Pinpoint the cell where the given text exists, returning its [X, Y] midpoint coordinate. 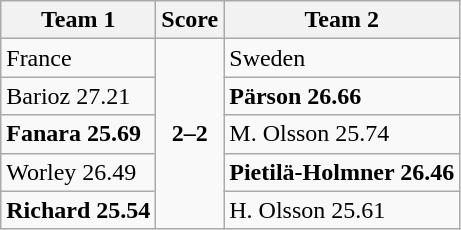
H. Olsson 25.61 [342, 210]
France [78, 58]
Barioz 27.21 [78, 96]
2–2 [190, 134]
Fanara 25.69 [78, 134]
Worley 26.49 [78, 172]
Team 1 [78, 20]
Sweden [342, 58]
M. Olsson 25.74 [342, 134]
Richard 25.54 [78, 210]
Pietilä-Holmner 26.46 [342, 172]
Pärson 26.66 [342, 96]
Team 2 [342, 20]
Score [190, 20]
